Search for the cell housing the specified text and yield its (x, y) center coordinate. 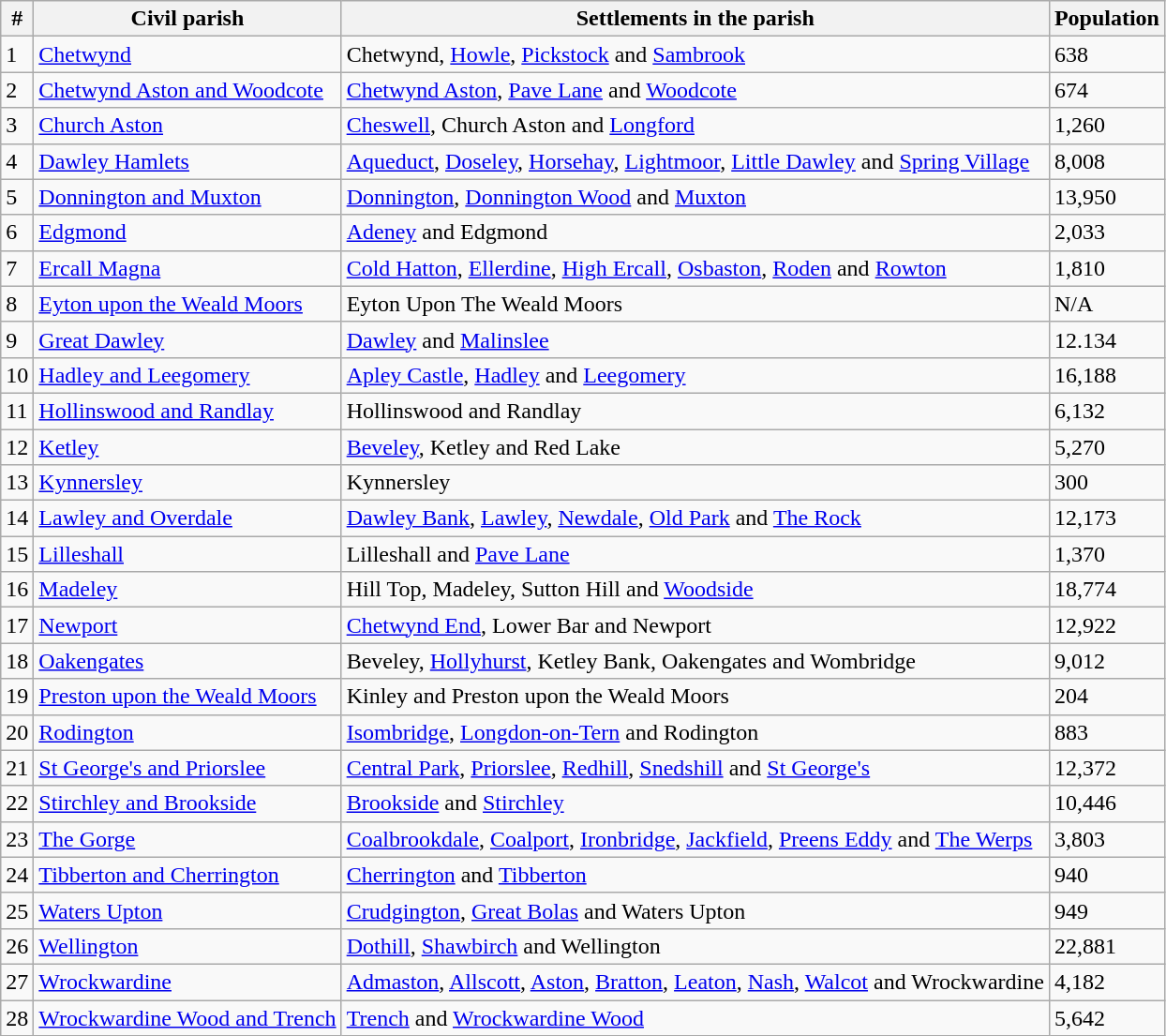
# (17, 19)
18 (17, 661)
Isombridge, Longdon-on-Tern and Rodington (695, 732)
Adeney and Edgmond (695, 233)
10,446 (1106, 803)
Brookside and Stirchley (695, 803)
Trench and Wrockwardine Wood (695, 1017)
Kinley and Preston upon the Weald Moors (695, 697)
12 (17, 447)
Aqueduct, Doseley, Horsehay, Lightmoor, Little Dawley and Spring Village (695, 161)
Central Park, Priorslee, Redhill, Snedshill and St George's (695, 768)
Admaston, Allscott, Aston, Bratton, Leaton, Nash, Walcot and Wrockwardine (695, 982)
Cheswell, Church Aston and Longford (695, 126)
Population (1106, 19)
28 (17, 1017)
3,803 (1106, 839)
26 (17, 946)
Madeley (187, 590)
Chetwynd (187, 54)
Beveley, Hollyhurst, Ketley Bank, Oakengates and Wombridge (695, 661)
19 (17, 697)
7 (17, 268)
10 (17, 375)
Church Aston (187, 126)
Edgmond (187, 233)
Oakengates (187, 661)
Wellington (187, 946)
Great Dawley (187, 339)
13 (17, 483)
Civil parish (187, 19)
12.134 (1106, 339)
14 (17, 518)
Cherrington and Tibberton (695, 875)
883 (1106, 732)
The Gorge (187, 839)
17 (17, 625)
3 (17, 126)
Tibberton and Cherrington (187, 875)
Wrockwardine Wood and Trench (187, 1017)
949 (1106, 910)
1,370 (1106, 554)
25 (17, 910)
N/A (1106, 304)
12,922 (1106, 625)
16 (17, 590)
Hadley and Leegomery (187, 375)
27 (17, 982)
Chetwynd Aston and Woodcote (187, 90)
Wrockwardine (187, 982)
1,260 (1106, 126)
Dothill, Shawbirch and Wellington (695, 946)
5 (17, 197)
Eyton Upon The Weald Moors (695, 304)
Eyton upon the Weald Moors (187, 304)
5,642 (1106, 1017)
23 (17, 839)
6 (17, 233)
638 (1106, 54)
674 (1106, 90)
St George's and Priorslee (187, 768)
Crudgington, Great Bolas and Waters Upton (695, 910)
Hill Top, Madeley, Sutton Hill and Woodside (695, 590)
4,182 (1106, 982)
Rodington (187, 732)
15 (17, 554)
Coalbrookdale, Coalport, Ironbridge, Jackfield, Preens Eddy and The Werps (695, 839)
Preston upon the Weald Moors (187, 697)
Beveley, Ketley and Red Lake (695, 447)
Donnington, Donnington Wood and Muxton (695, 197)
Ketley (187, 447)
940 (1106, 875)
Ercall Magna (187, 268)
21 (17, 768)
22 (17, 803)
300 (1106, 483)
12,372 (1106, 768)
13,950 (1106, 197)
Newport (187, 625)
Stirchley and Brookside (187, 803)
Lilleshall (187, 554)
Waters Upton (187, 910)
11 (17, 411)
2 (17, 90)
Lawley and Overdale (187, 518)
Settlements in the parish (695, 19)
8,008 (1106, 161)
204 (1106, 697)
Apley Castle, Hadley and Leegomery (695, 375)
Chetwynd End, Lower Bar and Newport (695, 625)
24 (17, 875)
Chetwynd, Howle, Pickstock and Sambrook (695, 54)
Dawley Hamlets (187, 161)
Lilleshall and Pave Lane (695, 554)
5,270 (1106, 447)
1,810 (1106, 268)
18,774 (1106, 590)
6,132 (1106, 411)
9 (17, 339)
9,012 (1106, 661)
Dawley and Malinslee (695, 339)
2,033 (1106, 233)
20 (17, 732)
Cold Hatton, Ellerdine, High Ercall, Osbaston, Roden and Rowton (695, 268)
22,881 (1106, 946)
Donnington and Muxton (187, 197)
12,173 (1106, 518)
Dawley Bank, Lawley, Newdale, Old Park and The Rock (695, 518)
4 (17, 161)
Chetwynd Aston, Pave Lane and Woodcote (695, 90)
16,188 (1106, 375)
8 (17, 304)
1 (17, 54)
